Provide the [X, Y] coordinate of the cell's center where the given text is located.  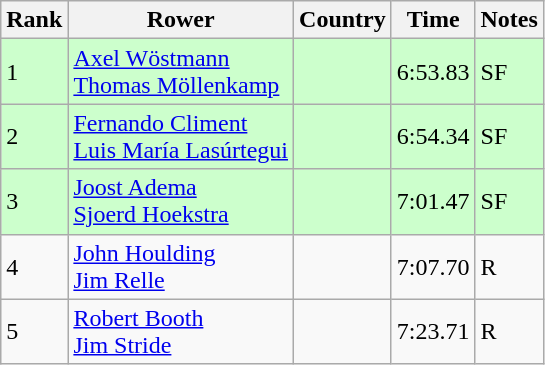
Joost AdemaSjoerd Hoekstra [181, 202]
1 [34, 72]
Notes [509, 20]
John HouldingJim Relle [181, 266]
Axel WöstmannThomas Möllenkamp [181, 72]
7:07.70 [433, 266]
3 [34, 202]
Time [433, 20]
6:53.83 [433, 72]
6:54.34 [433, 136]
2 [34, 136]
Country [343, 20]
Robert BoothJim Stride [181, 332]
4 [34, 266]
7:23.71 [433, 332]
5 [34, 332]
Fernando ClimentLuis María Lasúrtegui [181, 136]
Rank [34, 20]
7:01.47 [433, 202]
Rower [181, 20]
